Return [X, Y] of the center of cell containing provided text 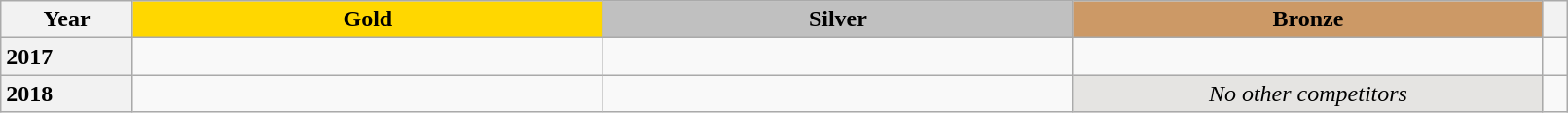
2018 [67, 94]
Year [67, 19]
2017 [67, 56]
Silver [837, 19]
Bronze [1308, 19]
No other competitors [1308, 94]
Gold [368, 19]
